Identify which cell holds the provided text, then report its [x, y] central coordinate. 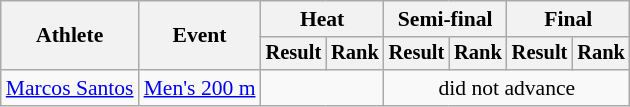
Athlete [70, 36]
Event [200, 36]
Marcos Santos [70, 88]
Final [568, 19]
Heat [322, 19]
did not advance [507, 88]
Men's 200 m [200, 88]
Semi-final [446, 19]
